Identify which cell holds the provided text, then report its (x, y) central coordinate. 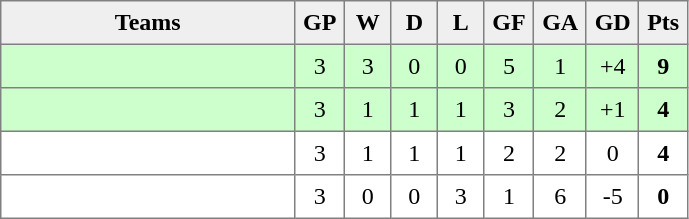
D (414, 23)
GA (560, 23)
9 (663, 66)
Pts (663, 23)
+1 (612, 110)
GP (320, 23)
L (461, 23)
6 (560, 197)
GF (509, 23)
+4 (612, 66)
Teams (148, 23)
5 (509, 66)
W (368, 23)
-5 (612, 197)
GD (612, 23)
